From the cell containing the given text, extract its center point as (X, Y) coordinate. 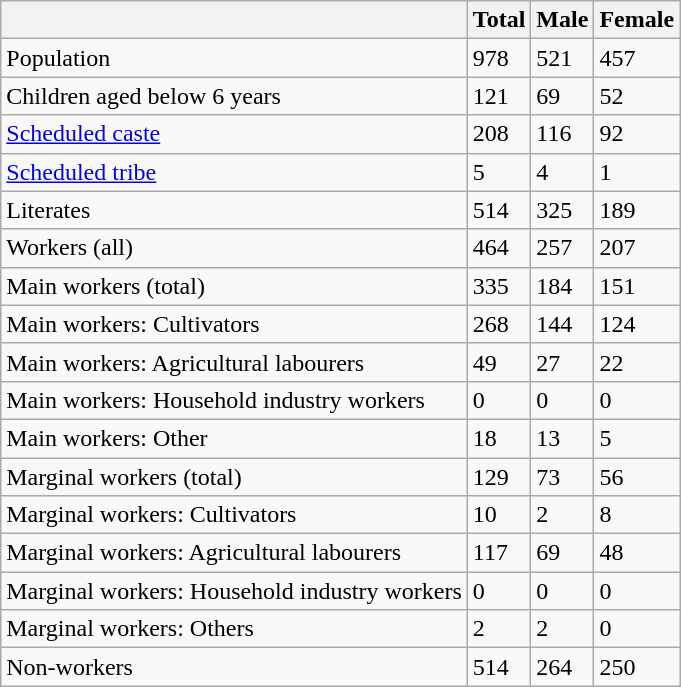
121 (499, 96)
Scheduled caste (234, 134)
464 (499, 248)
27 (562, 362)
325 (562, 210)
116 (562, 134)
Main workers: Household industry workers (234, 400)
52 (637, 96)
Marginal workers (total) (234, 477)
Workers (all) (234, 248)
13 (562, 438)
151 (637, 286)
457 (637, 58)
Marginal workers: Agricultural labourers (234, 553)
Population (234, 58)
56 (637, 477)
335 (499, 286)
8 (637, 515)
Main workers (total) (234, 286)
184 (562, 286)
978 (499, 58)
250 (637, 667)
Main workers: Agricultural labourers (234, 362)
521 (562, 58)
Main workers: Cultivators (234, 324)
49 (499, 362)
10 (499, 515)
Female (637, 20)
Total (499, 20)
48 (637, 553)
Scheduled tribe (234, 172)
208 (499, 134)
Children aged below 6 years (234, 96)
Marginal workers: Household industry workers (234, 591)
4 (562, 172)
117 (499, 553)
Marginal workers: Cultivators (234, 515)
Marginal workers: Others (234, 629)
Non-workers (234, 667)
257 (562, 248)
Male (562, 20)
Literates (234, 210)
22 (637, 362)
92 (637, 134)
189 (637, 210)
207 (637, 248)
18 (499, 438)
Main workers: Other (234, 438)
129 (499, 477)
73 (562, 477)
1 (637, 172)
264 (562, 667)
144 (562, 324)
268 (499, 324)
124 (637, 324)
